Output the (X, Y) coordinate of the center of the cell containing the given text.  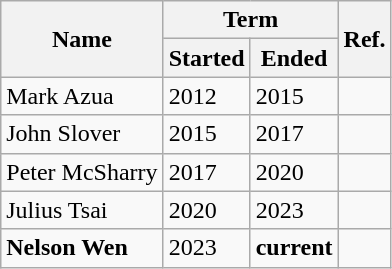
Mark Azua (82, 96)
Started (206, 58)
Nelson Wen (82, 248)
Peter McSharry (82, 172)
John Slover (82, 134)
current (294, 248)
Ended (294, 58)
Name (82, 39)
Term (250, 20)
2012 (206, 96)
Julius Tsai (82, 210)
Ref. (364, 39)
